Output the (X, Y) coordinate of the center of the cell containing the given text.  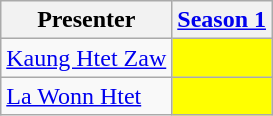
Season 1 (222, 20)
Kaung Htet Zaw (86, 58)
La Wonn Htet (86, 96)
Presenter (86, 20)
